Locate the cell with the specified text and output its [X, Y] center coordinate. 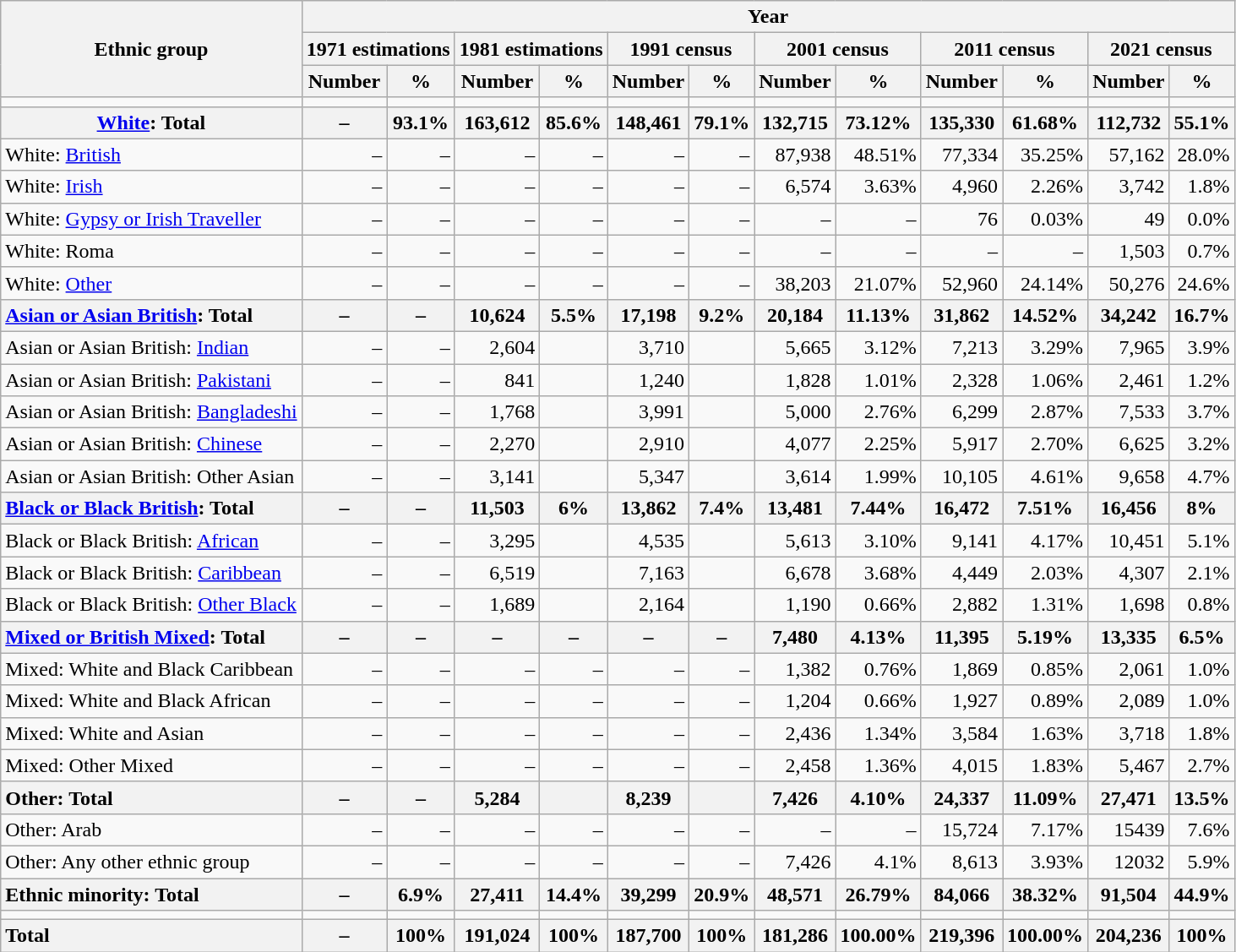
11.09% [1046, 797]
2.1% [1201, 573]
35.25% [1046, 155]
27,471 [1129, 797]
White: Gypsy or Irish Traveller [151, 219]
20,184 [795, 315]
7,163 [648, 573]
3.63% [879, 187]
White: British [151, 155]
48,571 [795, 895]
1,503 [1129, 251]
1.36% [879, 765]
5.9% [1201, 862]
27,411 [497, 895]
57,162 [1129, 155]
1,240 [648, 379]
20.9% [721, 895]
93.1% [421, 122]
3.93% [1046, 862]
4,307 [1129, 573]
Black or Black British: African [151, 541]
1,927 [961, 701]
48.51% [879, 155]
0.85% [1046, 669]
2021 census [1161, 49]
24,337 [961, 797]
187,700 [648, 936]
5,000 [795, 412]
2,461 [1129, 379]
204,236 [1129, 936]
4,535 [648, 541]
9,141 [961, 541]
3,614 [795, 476]
10,451 [1129, 541]
Other: Arab [151, 830]
6,574 [795, 187]
Mixed: Other Mixed [151, 765]
3,584 [961, 733]
2,458 [795, 765]
16.7% [1201, 315]
1.01% [879, 379]
148,461 [648, 122]
4,015 [961, 765]
2.03% [1046, 573]
4.17% [1046, 541]
14.4% [574, 895]
49 [1129, 219]
3,295 [497, 541]
191,024 [497, 936]
13,335 [1129, 637]
135,330 [961, 122]
84,066 [961, 895]
76 [961, 219]
4.1% [879, 862]
4.7% [1201, 476]
112,732 [1129, 122]
Black or Black British: Other Black [151, 605]
11.13% [879, 315]
1.31% [1046, 605]
21.07% [879, 283]
6,678 [795, 573]
5.1% [1201, 541]
7,213 [961, 347]
8,239 [648, 797]
3,991 [648, 412]
2,910 [648, 444]
5,347 [648, 476]
5,665 [795, 347]
26.79% [879, 895]
3.10% [879, 541]
2,604 [497, 347]
5.19% [1046, 637]
2,061 [1129, 669]
31,862 [961, 315]
3,710 [648, 347]
73.12% [879, 122]
9,658 [1129, 476]
Asian or Asian British: Pakistani [151, 379]
1.2% [1201, 379]
1.34% [879, 733]
5,284 [497, 797]
5,613 [795, 541]
2,089 [1129, 701]
38,203 [795, 283]
Other: Any other ethnic group [151, 862]
11,395 [961, 637]
4.61% [1046, 476]
5.5% [574, 315]
4,449 [961, 573]
10,624 [497, 315]
7,533 [1129, 412]
1.99% [879, 476]
3,718 [1129, 733]
87,938 [795, 155]
24.6% [1201, 283]
4.10% [879, 797]
Total [151, 936]
3.12% [879, 347]
6,519 [497, 573]
7,965 [1129, 347]
11,503 [497, 509]
Black or Black British: Caribbean [151, 573]
2.70% [1046, 444]
1,190 [795, 605]
2011 census [1004, 49]
39,299 [648, 895]
Asian or Asian British: Chinese [151, 444]
Ethnic minority: Total [151, 895]
13,481 [795, 509]
8,613 [961, 862]
White: Roma [151, 251]
7,480 [795, 637]
13.5% [1201, 797]
3.68% [879, 573]
9.2% [721, 315]
1971 estimations [378, 49]
Mixed: White and Asian [151, 733]
2.26% [1046, 187]
132,715 [795, 122]
6% [574, 509]
Asian or Asian British: Other Asian [151, 476]
1.83% [1046, 765]
1,828 [795, 379]
2,882 [961, 605]
44.9% [1201, 895]
4,077 [795, 444]
0.7% [1201, 251]
White: Total [151, 122]
Asian or Asian British: Indian [151, 347]
17,198 [648, 315]
1,204 [795, 701]
2,164 [648, 605]
1991 census [681, 49]
1,698 [1129, 605]
6,299 [961, 412]
Other: Total [151, 797]
0.0% [1201, 219]
Mixed: White and Black Caribbean [151, 669]
55.1% [1201, 122]
2001 census [838, 49]
79.1% [721, 122]
16,472 [961, 509]
61.68% [1046, 122]
3.2% [1201, 444]
Year [768, 17]
Mixed or British Mixed: Total [151, 637]
38.32% [1046, 895]
Asian or Asian British: Bangladeshi [151, 412]
181,286 [795, 936]
3.9% [1201, 347]
6,625 [1129, 444]
50,276 [1129, 283]
3.29% [1046, 347]
Black or Black British: Total [151, 509]
841 [497, 379]
16,456 [1129, 509]
8% [1201, 509]
2.25% [879, 444]
1.63% [1046, 733]
24.14% [1046, 283]
163,612 [497, 122]
12032 [1129, 862]
White: Other [151, 283]
1981 estimations [531, 49]
14.52% [1046, 315]
1.06% [1046, 379]
0.76% [879, 669]
0.8% [1201, 605]
52,960 [961, 283]
4,960 [961, 187]
Asian or Asian British: Total [151, 315]
7.44% [879, 509]
2,328 [961, 379]
13,862 [648, 509]
91,504 [1129, 895]
2,436 [795, 733]
6.9% [421, 895]
0.89% [1046, 701]
3.7% [1201, 412]
Ethnic group [151, 49]
7.4% [721, 509]
77,334 [961, 155]
34,242 [1129, 315]
5,467 [1129, 765]
85.6% [574, 122]
2,270 [497, 444]
15,724 [961, 830]
1,382 [795, 669]
2.87% [1046, 412]
10,105 [961, 476]
7.51% [1046, 509]
7.6% [1201, 830]
Mixed: White and Black African [151, 701]
7.17% [1046, 830]
0.03% [1046, 219]
1,768 [497, 412]
White: Irish [151, 187]
4.13% [879, 637]
15439 [1129, 830]
219,396 [961, 936]
1,689 [497, 605]
5,917 [961, 444]
6.5% [1201, 637]
2.7% [1201, 765]
1,869 [961, 669]
28.0% [1201, 155]
3,141 [497, 476]
3,742 [1129, 187]
2.76% [879, 412]
